Determine the (X, Y) coordinate at the center of the cell enclosing the given text.  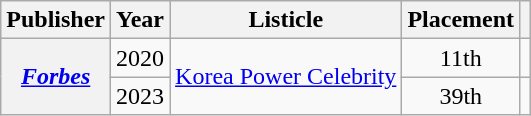
11th (461, 58)
Forbes (56, 77)
2020 (140, 58)
Year (140, 20)
Placement (461, 20)
39th (461, 96)
2023 (140, 96)
Listicle (286, 20)
Korea Power Celebrity (286, 77)
Publisher (56, 20)
